Pinpoint the cell where the given text exists, returning its [x, y] midpoint coordinate. 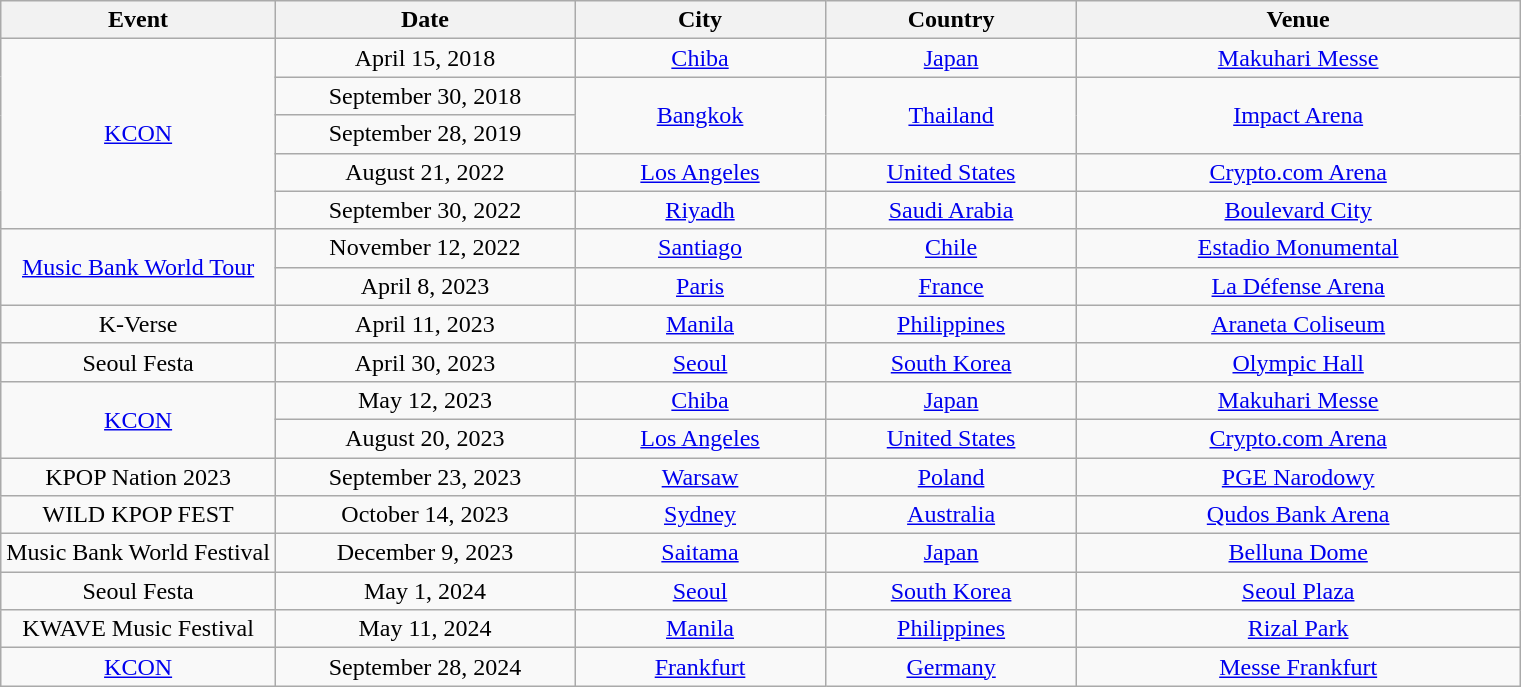
Impact Arena [1298, 115]
Germany [952, 667]
Bangkok [700, 115]
Event [138, 20]
Araneta Coliseum [1298, 324]
May 1, 2024 [424, 591]
December 9, 2023 [424, 553]
Riyadh [700, 210]
Boulevard City [1298, 210]
Estadio Monumental [1298, 248]
April 30, 2023 [424, 362]
Country [952, 20]
Belluna Dome [1298, 553]
City [700, 20]
May 11, 2024 [424, 629]
Music Bank World Tour [138, 267]
Qudos Bank Arena [1298, 515]
France [952, 286]
September 28, 2019 [424, 134]
Santiago [700, 248]
PGE Narodowy [1298, 477]
August 21, 2022 [424, 172]
September 30, 2022 [424, 210]
Saudi Arabia [952, 210]
La Défense Arena [1298, 286]
Music Bank World Festival [138, 553]
Rizal Park [1298, 629]
Messe Frankfurt [1298, 667]
Venue [1298, 20]
Olympic Hall [1298, 362]
September 30, 2018 [424, 96]
August 20, 2023 [424, 438]
Warsaw [700, 477]
Poland [952, 477]
September 28, 2024 [424, 667]
KWAVE Music Festival [138, 629]
Australia [952, 515]
KPOP Nation 2023 [138, 477]
Frankfurt [700, 667]
Thailand [952, 115]
Sydney [700, 515]
Paris [700, 286]
April 11, 2023 [424, 324]
September 23, 2023 [424, 477]
April 15, 2018 [424, 58]
K-Verse [138, 324]
WILD KPOP FEST [138, 515]
Seoul Plaza [1298, 591]
Chile [952, 248]
Date [424, 20]
May 12, 2023 [424, 400]
Saitama [700, 553]
April 8, 2023 [424, 286]
October 14, 2023 [424, 515]
November 12, 2022 [424, 248]
